Capture the cell that displays the provided text and extract its (X, Y) central coordinate. 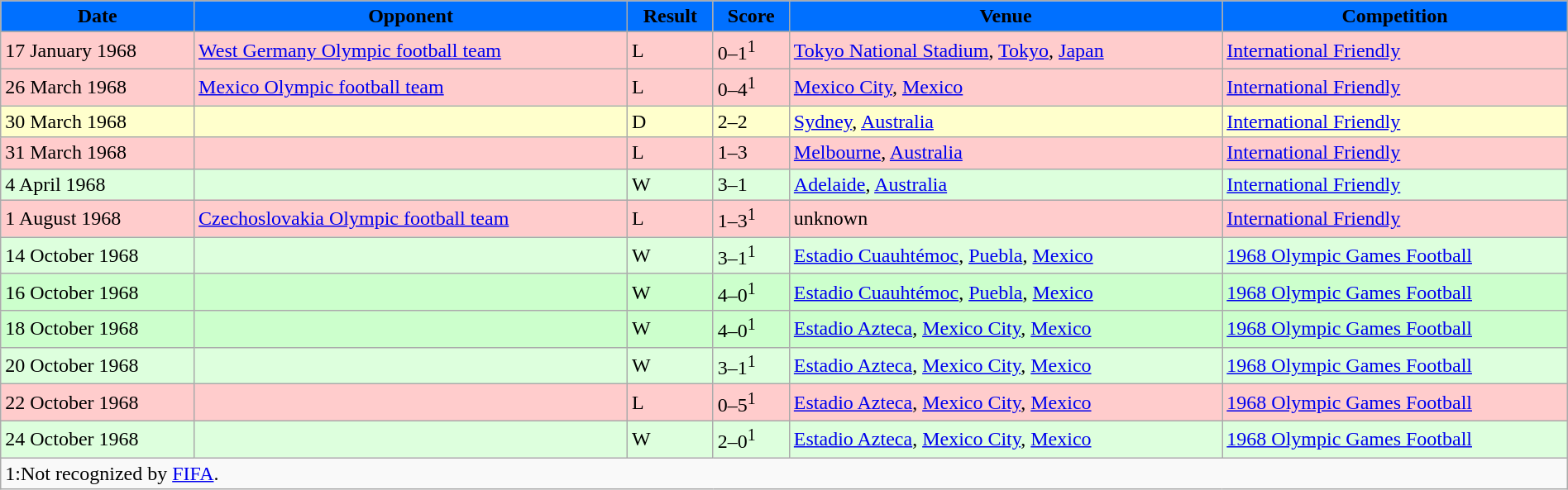
unknown (1006, 218)
Result (671, 17)
3–1 (751, 184)
West Germany Olympic football team (411, 51)
1–31 (751, 218)
Melbourne, Australia (1006, 153)
Date (98, 17)
1–3 (751, 153)
24 October 1968 (98, 440)
14 October 1968 (98, 256)
22 October 1968 (98, 403)
2–01 (751, 440)
1:Not recognized by FIFA. (784, 473)
20 October 1968 (98, 365)
Adelaide, Australia (1006, 184)
26 March 1968 (98, 88)
30 March 1968 (98, 121)
1 August 1968 (98, 218)
Competition (1394, 17)
Tokyo National Stadium, Tokyo, Japan (1006, 51)
16 October 1968 (98, 293)
Czechoslovakia Olympic football team (411, 218)
17 January 1968 (98, 51)
4 April 1968 (98, 184)
Score (751, 17)
31 March 1968 (98, 153)
0–11 (751, 51)
Mexico City, Mexico (1006, 88)
Venue (1006, 17)
0–41 (751, 88)
Sydney, Australia (1006, 121)
Mexico Olympic football team (411, 88)
Opponent (411, 17)
0–51 (751, 403)
2–2 (751, 121)
18 October 1968 (98, 329)
D (671, 121)
